Detect which cell encompasses the target text, then output its [X, Y] center coordinate. 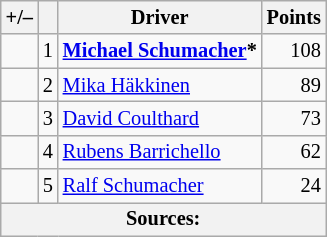
Points [294, 17]
89 [294, 85]
David Coulthard [160, 118]
Sources: [164, 219]
4 [48, 152]
62 [294, 152]
1 [48, 51]
5 [48, 186]
108 [294, 51]
Ralf Schumacher [160, 186]
2 [48, 85]
Mika Häkkinen [160, 85]
73 [294, 118]
Rubens Barrichello [160, 152]
Michael Schumacher* [160, 51]
+/– [20, 17]
Driver [160, 17]
3 [48, 118]
24 [294, 186]
